Find where the given text appears and provide that cell's center as [x, y] coordinate. 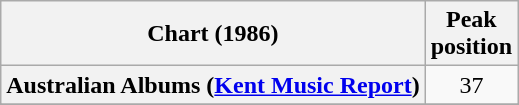
Australian Albums (Kent Music Report) [213, 85]
37 [471, 85]
Peakposition [471, 34]
Chart (1986) [213, 34]
